Detect which cell encompasses the target text, then output its (X, Y) center coordinate. 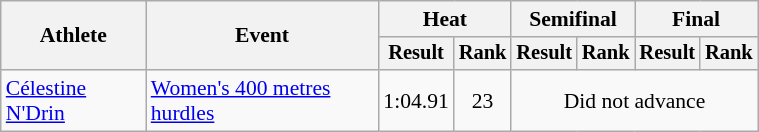
23 (483, 100)
Athlete (74, 36)
Women's 400 metres hurdles (262, 100)
Event (262, 36)
Heat (444, 19)
Final (696, 19)
1:04.91 (416, 100)
Semifinal (572, 19)
Célestine N'Drin (74, 100)
Did not advance (634, 100)
